Identify which cell holds the provided text, then report its [x, y] central coordinate. 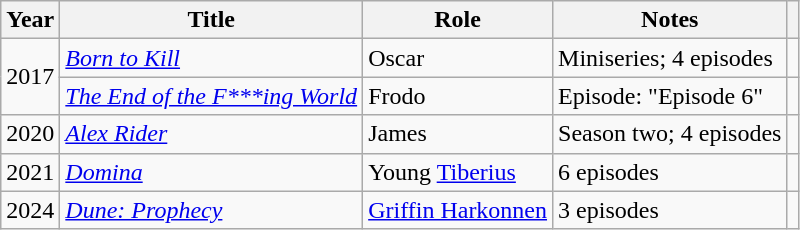
Alex Rider [212, 134]
Griffin Harkonnen [458, 210]
2017 [30, 77]
Young Tiberius [458, 172]
Miniseries; 4 episodes [670, 58]
Oscar [458, 58]
Episode: "Episode 6" [670, 96]
Domina [212, 172]
Born to Kill [212, 58]
2020 [30, 134]
2021 [30, 172]
Frodo [458, 96]
2024 [30, 210]
Season two; 4 episodes [670, 134]
3 episodes [670, 210]
James [458, 134]
Title [212, 20]
Year [30, 20]
6 episodes [670, 172]
Dune: Prophecy [212, 210]
The End of the F***ing World [212, 96]
Notes [670, 20]
Role [458, 20]
